Output the [x, y] coordinate of the center of the cell containing the given text.  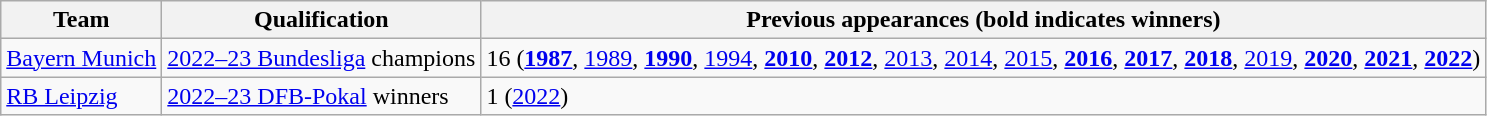
RB Leipzig [82, 96]
Previous appearances (bold indicates winners) [984, 20]
Qualification [322, 20]
16 (1987, 1989, 1990, 1994, 2010, 2012, 2013, 2014, 2015, 2016, 2017, 2018, 2019, 2020, 2021, 2022) [984, 58]
1 (2022) [984, 96]
Bayern Munich [82, 58]
Team [82, 20]
2022–23 DFB-Pokal winners [322, 96]
2022–23 Bundesliga champions [322, 58]
